Extract the [X, Y] coordinate from the center of the cell holding the provided text.  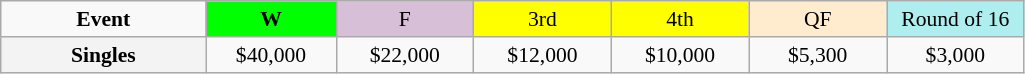
$12,000 [543, 55]
$3,000 [955, 55]
3rd [543, 19]
4th [680, 19]
$22,000 [405, 55]
F [405, 19]
Round of 16 [955, 19]
$10,000 [680, 55]
W [271, 19]
Singles [104, 55]
QF [818, 19]
$5,300 [818, 55]
Event [104, 19]
$40,000 [271, 55]
